Search for the cell housing the specified text and yield its [x, y] center coordinate. 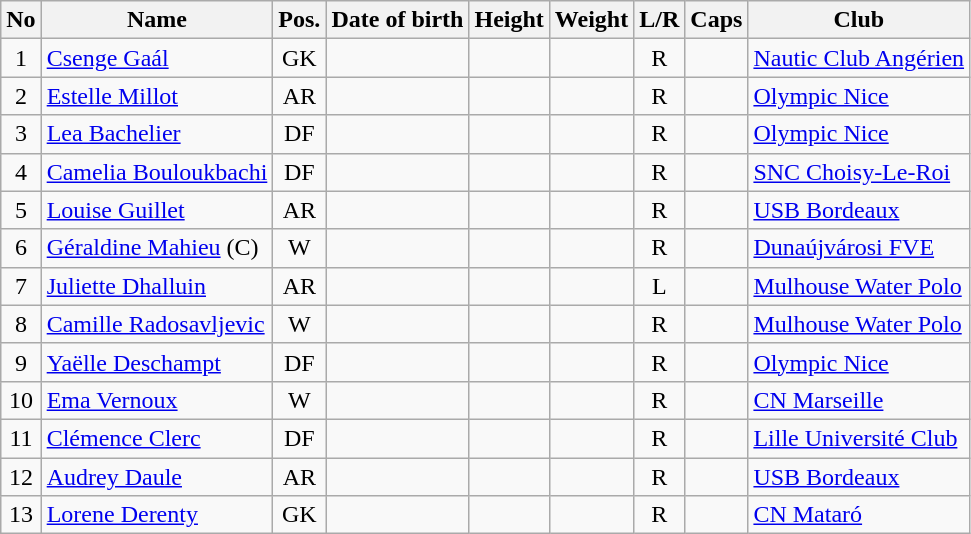
Nautic Club Angérien [859, 58]
L/R [660, 20]
Caps [716, 20]
Lille Université Club [859, 438]
Clémence Clerc [157, 438]
CN Marseille [859, 400]
4 [21, 172]
Weight [591, 20]
Audrey Daule [157, 477]
Estelle Millot [157, 96]
13 [21, 515]
8 [21, 324]
Club [859, 20]
Louise Guillet [157, 210]
Ema Vernoux [157, 400]
6 [21, 248]
3 [21, 134]
No [21, 20]
Name [157, 20]
L [660, 286]
Yaëlle Deschampt [157, 362]
10 [21, 400]
Juliette Dhalluin [157, 286]
7 [21, 286]
Csenge Gaál [157, 58]
Lorene Derenty [157, 515]
Géraldine Mahieu (C) [157, 248]
CN Mataró [859, 515]
Dunaújvárosi FVE [859, 248]
Date of birth [398, 20]
9 [21, 362]
12 [21, 477]
SNC Choisy-Le-Roi [859, 172]
1 [21, 58]
Lea Bachelier [157, 134]
2 [21, 96]
Height [509, 20]
11 [21, 438]
Camille Radosavljevic [157, 324]
Pos. [300, 20]
Camelia Bouloukbachi [157, 172]
5 [21, 210]
